Find where the given text appears and provide that cell's center as [X, Y] coordinate. 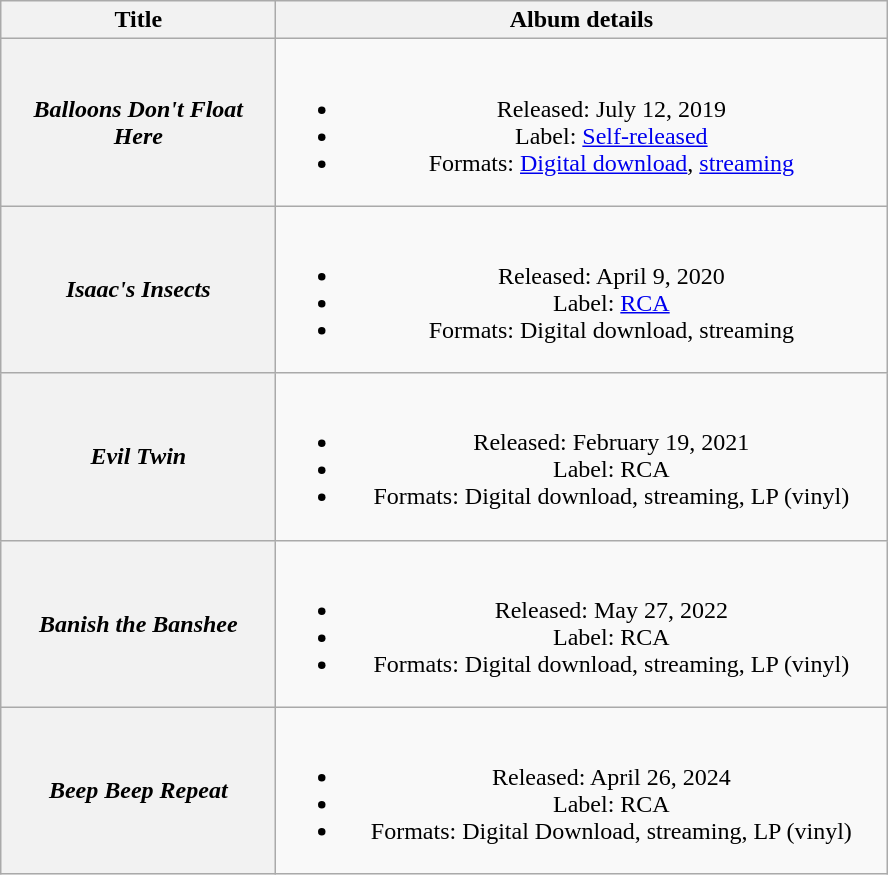
Beep Beep Repeat [138, 790]
Released: May 27, 2022Label: RCAFormats: Digital download, streaming, LP (vinyl) [582, 624]
Released: February 19, 2021Label: RCAFormats: Digital download, streaming, LP (vinyl) [582, 456]
Released: July 12, 2019Label: Self-releasedFormats: Digital download, streaming [582, 122]
Balloons Don't Float Here [138, 122]
Banish the Banshee [138, 624]
Evil Twin [138, 456]
Released: April 9, 2020Label: RCAFormats: Digital download, streaming [582, 290]
Isaac's Insects [138, 290]
Album details [582, 20]
Released: April 26, 2024Label: RCAFormats: Digital Download, streaming, LP (vinyl) [582, 790]
Title [138, 20]
